Detect which cell encompasses the target text, then output its (X, Y) center coordinate. 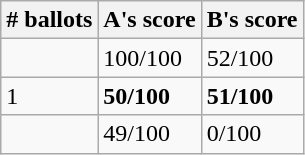
50/100 (150, 96)
0/100 (252, 134)
100/100 (150, 58)
1 (50, 96)
52/100 (252, 58)
B's score (252, 20)
51/100 (252, 96)
49/100 (150, 134)
# ballots (50, 20)
A's score (150, 20)
